Detect which cell encompasses the target text, then output its [x, y] center coordinate. 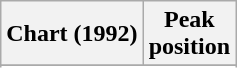
Chart (1992) [72, 34]
Peakposition [189, 34]
